Provide the [X, Y] coordinate of the cell's center where the given text is located.  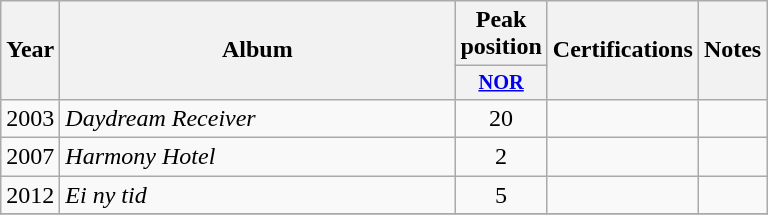
5 [501, 195]
2003 [30, 118]
Notes [732, 50]
Ei ny tid [258, 195]
20 [501, 118]
2007 [30, 157]
Year [30, 50]
2 [501, 157]
Certifications [622, 50]
Daydream Receiver [258, 118]
Harmony Hotel [258, 157]
2012 [30, 195]
Album [258, 50]
NOR [501, 83]
Peak position [501, 34]
